Search for the cell housing the specified text and yield its (X, Y) center coordinate. 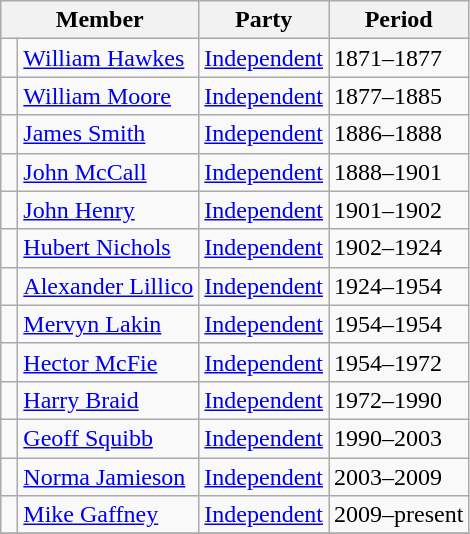
Hector McFie (108, 362)
Harry Braid (108, 400)
Alexander Lillico (108, 286)
John McCall (108, 172)
1990–2003 (398, 438)
2009–present (398, 515)
1886–1888 (398, 134)
William Hawkes (108, 58)
James Smith (108, 134)
1871–1877 (398, 58)
Period (398, 20)
1954–1972 (398, 362)
Party (264, 20)
1972–1990 (398, 400)
1902–1924 (398, 248)
William Moore (108, 96)
Mervyn Lakin (108, 324)
2003–2009 (398, 477)
Hubert Nichols (108, 248)
John Henry (108, 210)
1954–1954 (398, 324)
1877–1885 (398, 96)
Geoff Squibb (108, 438)
Mike Gaffney (108, 515)
1901–1902 (398, 210)
Member (100, 20)
1924–1954 (398, 286)
Norma Jamieson (108, 477)
1888–1901 (398, 172)
